Extract the (X, Y) coordinate from the center of the cell holding the provided text.  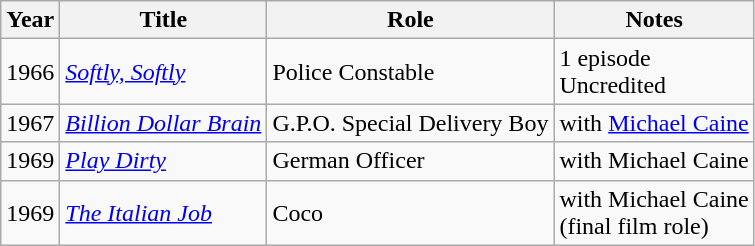
1966 (30, 72)
The Italian Job (164, 212)
1 episodeUncredited (654, 72)
German Officer (410, 161)
Coco (410, 212)
1967 (30, 123)
Role (410, 20)
with Michael Caine(final film role) (654, 212)
G.P.O. Special Delivery Boy (410, 123)
Play Dirty (164, 161)
Softly, Softly (164, 72)
Year (30, 20)
Notes (654, 20)
Police Constable (410, 72)
Title (164, 20)
Billion Dollar Brain (164, 123)
